Determine the [X, Y] coordinate at the center of the cell enclosing the given text.  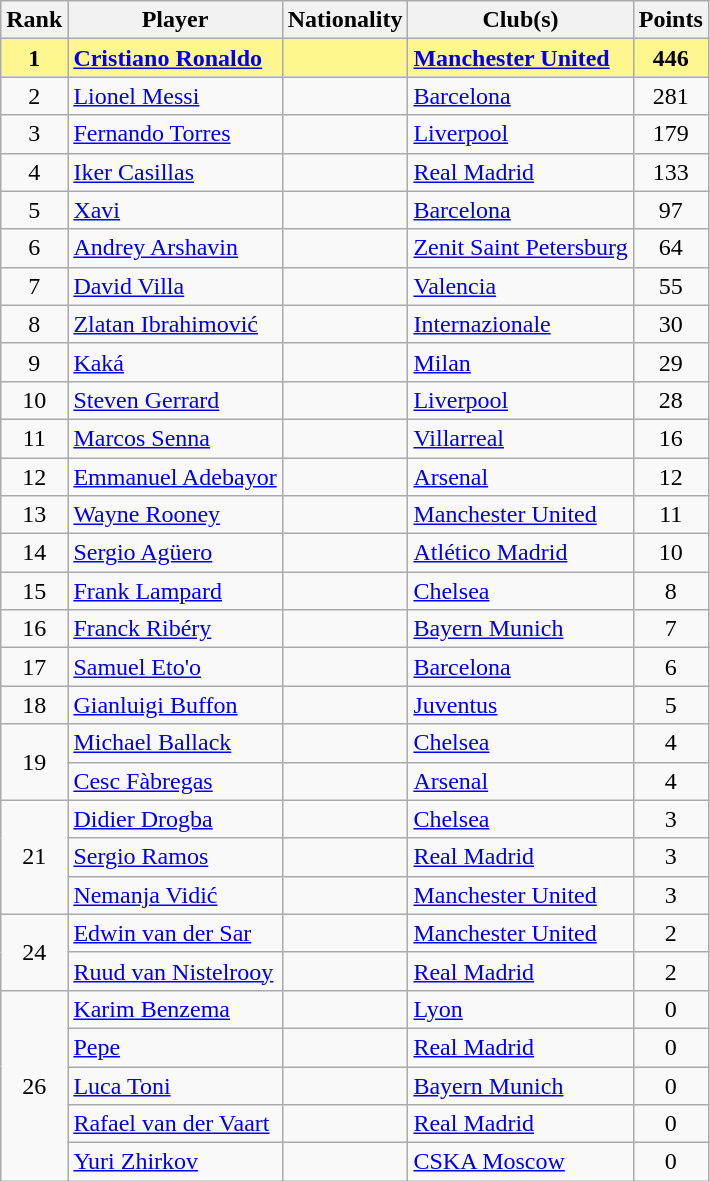
Frank Lampard [175, 591]
Cristiano Ronaldo [175, 58]
24 [34, 952]
Emmanuel Adebayor [175, 477]
64 [670, 248]
9 [34, 362]
Sergio Agüero [175, 553]
26 [34, 1085]
Player [175, 20]
Edwin van der Sar [175, 933]
Iker Casillas [175, 172]
Rank [34, 20]
Ruud van Nistelrooy [175, 971]
Kaká [175, 362]
Valencia [520, 286]
Wayne Rooney [175, 515]
19 [34, 762]
Samuel Eto'o [175, 667]
Karim Benzema [175, 1009]
Yuri Zhirkov [175, 1162]
Milan [520, 362]
Zenit Saint Petersburg [520, 248]
Rafael van der Vaart [175, 1124]
Cesc Fàbregas [175, 781]
Gianluigi Buffon [175, 705]
14 [34, 553]
30 [670, 324]
Club(s) [520, 20]
Points [670, 20]
Franck Ribéry [175, 629]
Juventus [520, 705]
Zlatan Ibrahimović [175, 324]
281 [670, 96]
179 [670, 134]
97 [670, 210]
Sergio Ramos [175, 857]
Lyon [520, 1009]
13 [34, 515]
Marcos Senna [175, 438]
Luca Toni [175, 1085]
Michael Ballack [175, 743]
Villarreal [520, 438]
18 [34, 705]
133 [670, 172]
29 [670, 362]
55 [670, 286]
21 [34, 857]
Xavi [175, 210]
1 [34, 58]
Nationality [345, 20]
Nemanja Vidić [175, 895]
28 [670, 400]
Lionel Messi [175, 96]
David Villa [175, 286]
17 [34, 667]
CSKA Moscow [520, 1162]
15 [34, 591]
Andrey Arshavin [175, 248]
446 [670, 58]
Atlético Madrid [520, 553]
Steven Gerrard [175, 400]
Didier Drogba [175, 819]
Pepe [175, 1047]
Internazionale [520, 324]
Fernando Torres [175, 134]
